Pinpoint the cell where the given text exists, returning its (X, Y) midpoint coordinate. 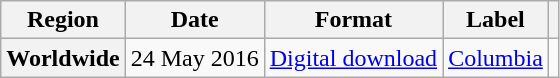
24 May 2016 (194, 58)
Date (194, 20)
Region (63, 20)
Format (353, 20)
Worldwide (63, 58)
Columbia (496, 58)
Label (496, 20)
Digital download (353, 58)
